Capture the cell that displays the provided text and extract its [X, Y] central coordinate. 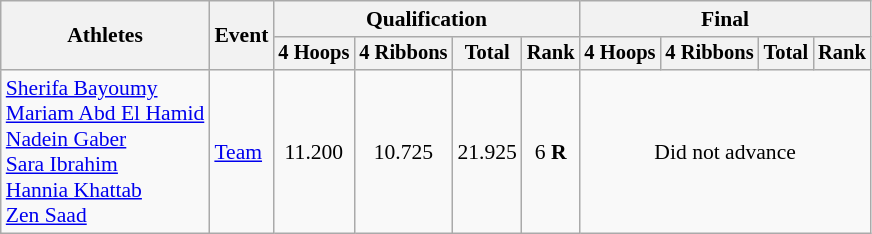
Qualification [426, 19]
Sherifa BayoumyMariam Abd El HamidNadein GaberSara IbrahimHannia KhattabZen Saad [106, 152]
Did not advance [726, 152]
6 R [551, 152]
21.925 [486, 152]
Event [241, 36]
Team [241, 152]
Athletes [106, 36]
11.200 [314, 152]
Final [726, 19]
10.725 [403, 152]
